Return the [X, Y] coordinate for the center point of the cell that contains the specified text.  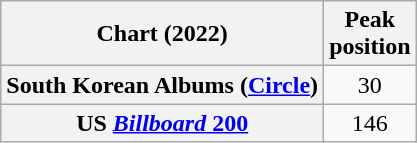
30 [370, 85]
South Korean Albums (Circle) [162, 85]
146 [370, 123]
US Billboard 200 [162, 123]
Peakposition [370, 34]
Chart (2022) [162, 34]
